For the text-containing cell, return its midpoint in (x, y) coordinate format. 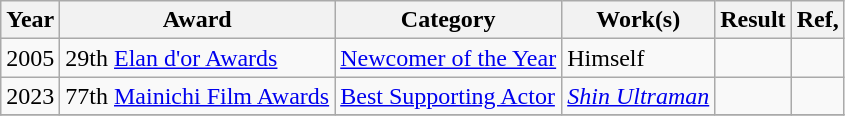
Himself (638, 58)
Ref, (818, 20)
29th Elan d'or Awards (198, 58)
2023 (30, 96)
Award (198, 20)
Shin Ultraman (638, 96)
Category (448, 20)
Work(s) (638, 20)
Result (753, 20)
2005 (30, 58)
Year (30, 20)
Newcomer of the Year (448, 58)
Best Supporting Actor (448, 96)
77th Mainichi Film Awards (198, 96)
